Return the (x, y) coordinate for the center point of the cell that contains the specified text.  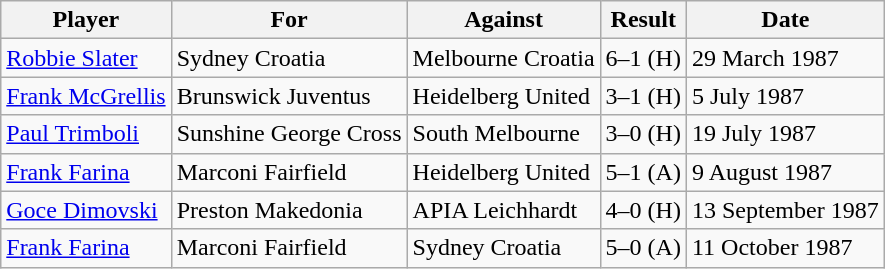
19 July 1987 (785, 134)
Frank McGrellis (86, 96)
3–0 (H) (643, 134)
South Melbourne (504, 134)
9 August 1987 (785, 172)
For (289, 20)
Date (785, 20)
Goce Dimovski (86, 210)
Sunshine George Cross (289, 134)
5–0 (A) (643, 248)
4–0 (H) (643, 210)
29 March 1987 (785, 58)
Melbourne Croatia (504, 58)
Robbie Slater (86, 58)
Player (86, 20)
Brunswick Juventus (289, 96)
Result (643, 20)
Paul Trimboli (86, 134)
Against (504, 20)
APIA Leichhardt (504, 210)
5 July 1987 (785, 96)
13 September 1987 (785, 210)
Preston Makedonia (289, 210)
6–1 (H) (643, 58)
5–1 (A) (643, 172)
3–1 (H) (643, 96)
11 October 1987 (785, 248)
